Return the (x, y) coordinate for the center point of the cell that contains the specified text.  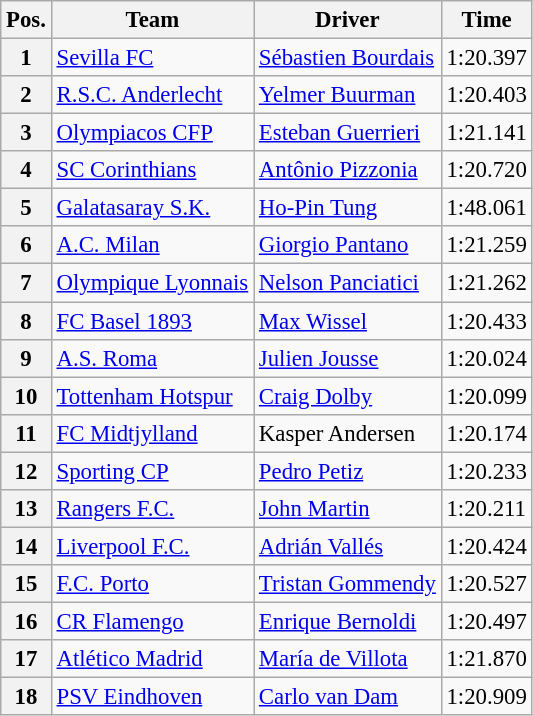
1:21.870 (486, 659)
1:20.211 (486, 509)
Sevilla FC (152, 58)
Tristan Gommendy (348, 584)
1:20.233 (486, 471)
1:21.259 (486, 245)
9 (26, 358)
María de Villota (348, 659)
10 (26, 396)
12 (26, 471)
14 (26, 546)
Adrián Vallés (348, 546)
Kasper Andersen (348, 433)
5 (26, 208)
Galatasaray S.K. (152, 208)
CR Flamengo (152, 621)
1:20.403 (486, 95)
Sébastien Bourdais (348, 58)
18 (26, 697)
1:20.909 (486, 697)
Tottenham Hotspur (152, 396)
John Martin (348, 509)
Enrique Bernoldi (348, 621)
1:20.720 (486, 170)
Olympique Lyonnais (152, 283)
FC Basel 1893 (152, 321)
1:20.433 (486, 321)
Ho-Pin Tung (348, 208)
Giorgio Pantano (348, 245)
1:20.397 (486, 58)
Driver (348, 20)
15 (26, 584)
Yelmer Buurman (348, 95)
Max Wissel (348, 321)
2 (26, 95)
1:21.141 (486, 133)
Time (486, 20)
1:20.424 (486, 546)
R.S.C. Anderlecht (152, 95)
F.C. Porto (152, 584)
Pos. (26, 20)
Sporting CP (152, 471)
A.C. Milan (152, 245)
1:48.061 (486, 208)
1 (26, 58)
Julien Jousse (348, 358)
1:21.262 (486, 283)
Liverpool F.C. (152, 546)
8 (26, 321)
Nelson Panciatici (348, 283)
16 (26, 621)
Atlético Madrid (152, 659)
4 (26, 170)
Pedro Petiz (348, 471)
Team (152, 20)
Craig Dolby (348, 396)
11 (26, 433)
FC Midtjylland (152, 433)
13 (26, 509)
PSV Eindhoven (152, 697)
1:20.099 (486, 396)
Carlo van Dam (348, 697)
Olympiacos CFP (152, 133)
Esteban Guerrieri (348, 133)
1:20.497 (486, 621)
1:20.527 (486, 584)
1:20.024 (486, 358)
1:20.174 (486, 433)
SC Corinthians (152, 170)
Antônio Pizzonia (348, 170)
Rangers F.C. (152, 509)
6 (26, 245)
A.S. Roma (152, 358)
3 (26, 133)
17 (26, 659)
7 (26, 283)
